Find where the given text appears and provide that cell's center as [X, Y] coordinate. 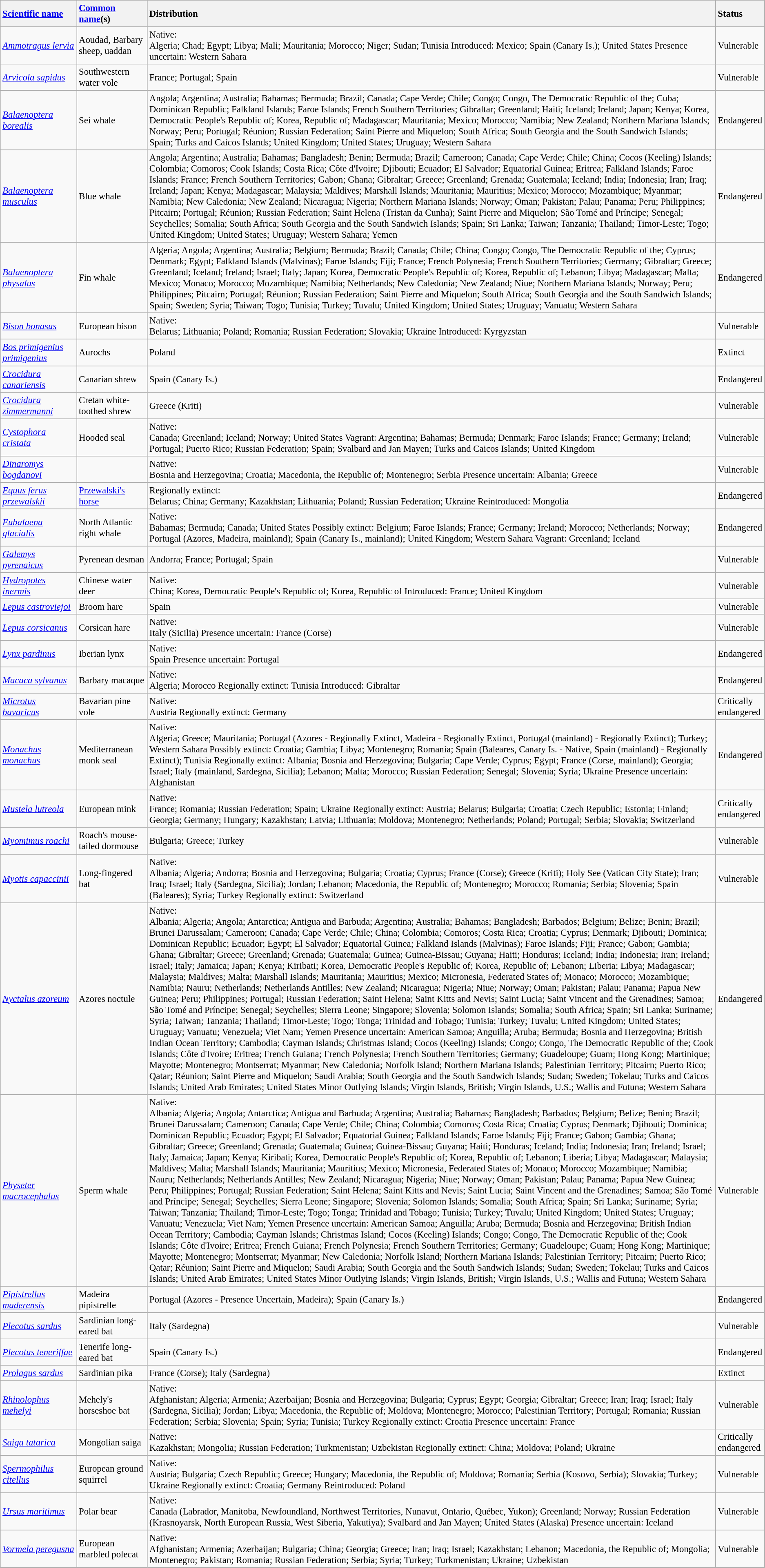
Portugal (Azores - Presence Uncertain, Madeira); Spain (Canary Is.) [431, 1300]
Spain [431, 607]
Mongolian saiga [112, 1443]
Tenerife long-eared bat [112, 1352]
Bavarian pine vole [112, 707]
Iberian lynx [112, 654]
Roach's mouse-tailed dormouse [112, 841]
Greece (Kriti) [431, 405]
Corsican hare [112, 627]
Native:Bosnia and Herzegovina; Croatia; Macedonia, the Republic of; Montenegro; Serbia Presence uncertain: Albania; Greece [431, 469]
Broom hare [112, 607]
Balaenoptera musculus [38, 196]
Spermophilus citellus [38, 1474]
Poland [431, 353]
Polar bear [112, 1512]
Crocidura zimmermanni [38, 405]
Native:Algeria; Morocco Regionally extinct: Tunisia Introduced: Gibraltar [431, 680]
Regionally extinct:Belarus; China; Germany; Kazakhstan; Lithuania; Poland; Russian Federation; Ukraine Reintroduced: Mongolia [431, 496]
Sperm whale [112, 1190]
Bison bonasus [38, 326]
Macaca sylvanus [38, 680]
Przewalski's horse [112, 496]
European ground squirrel [112, 1474]
Scientific name [38, 14]
Blue whale [112, 196]
Mehely's horseshoe bat [112, 1405]
Dinaromys bogdanovi [38, 469]
France; Portugal; Spain [431, 78]
Physeter macrocephalus [38, 1190]
Italy (Sardegna) [431, 1326]
Sardinian long-eared bat [112, 1326]
Native:Kazakhstan; Mongolia; Russian Federation; Turkmenistan; Uzbekistan Regionally extinct: China; Moldova; Poland; Ukraine [431, 1443]
Lynx pardinus [38, 654]
Saiga tatarica [38, 1443]
Vormela peregusna [38, 1549]
Crocidura canariensis [38, 379]
North Atlantic right whale [112, 528]
Cretan white-toothed shrew [112, 405]
Pyrenean desman [112, 560]
Andorra; France; Portugal; Spain [431, 560]
Nyctalus azoreum [38, 999]
European marbled polecat [112, 1549]
Fin whale [112, 278]
Native:Italy (Sicilia) Presence uncertain: France (Corse) [431, 627]
Pipistrellus maderensis [38, 1300]
Aurochs [112, 353]
Eubalaena glacialis [38, 528]
Microtus bavaricus [38, 707]
Native:Austria Regionally extinct: Germany [431, 707]
Equus ferus przewalskii [38, 496]
Arvicola sapidus [38, 78]
Hooded seal [112, 437]
Aoudad, Barbary sheep, uaddan [112, 46]
Sardinian pika [112, 1373]
Barbary macaque [112, 680]
Chinese water deer [112, 586]
Plecotus sardus [38, 1326]
Myomimus roachi [38, 841]
Mediterranean monk seal [112, 755]
Cystophora cristata [38, 437]
Balaenoptera borealis [38, 120]
Ammotragus lervia [38, 46]
Common name(s) [112, 14]
Prolagus sardus [38, 1373]
Galemys pyrenaicus [38, 560]
Bulgaria; Greece; Turkey [431, 841]
France (Corse); Italy (Sardegna) [431, 1373]
European mink [112, 809]
Lepus castroviejoi [38, 607]
Rhinolophus mehelyi [38, 1405]
Monachus monachus [38, 755]
Native:Spain Presence uncertain: Portugal [431, 654]
Status [740, 14]
Mustela lutreola [38, 809]
European bison [112, 326]
Native:China; Korea, Democratic People's Republic of; Korea, Republic of Introduced: France; United Kingdom [431, 586]
Distribution [431, 14]
Azores noctule [112, 999]
Myotis capaccinii [38, 878]
Hydropotes inermis [38, 586]
Southwestern water vole [112, 78]
Sei whale [112, 120]
Bos primigenius primigenius [38, 353]
Native:Belarus; Lithuania; Poland; Romania; Russian Federation; Slovakia; Ukraine Introduced: Kyrgyzstan [431, 326]
Balaenoptera physalus [38, 278]
Ursus maritimus [38, 1512]
Plecotus teneriffae [38, 1352]
Canarian shrew [112, 379]
Madeira pipistrelle [112, 1300]
Lepus corsicanus [38, 627]
Long-fingered bat [112, 878]
